Identify which cell holds the provided text, then report its [x, y] central coordinate. 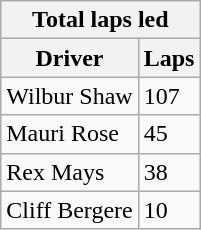
38 [169, 172]
Wilbur Shaw [70, 96]
Rex Mays [70, 172]
107 [169, 96]
10 [169, 210]
Mauri Rose [70, 134]
Driver [70, 58]
Cliff Bergere [70, 210]
45 [169, 134]
Laps [169, 58]
Total laps led [100, 20]
